Pinpoint the cell where the given text exists, returning its [x, y] midpoint coordinate. 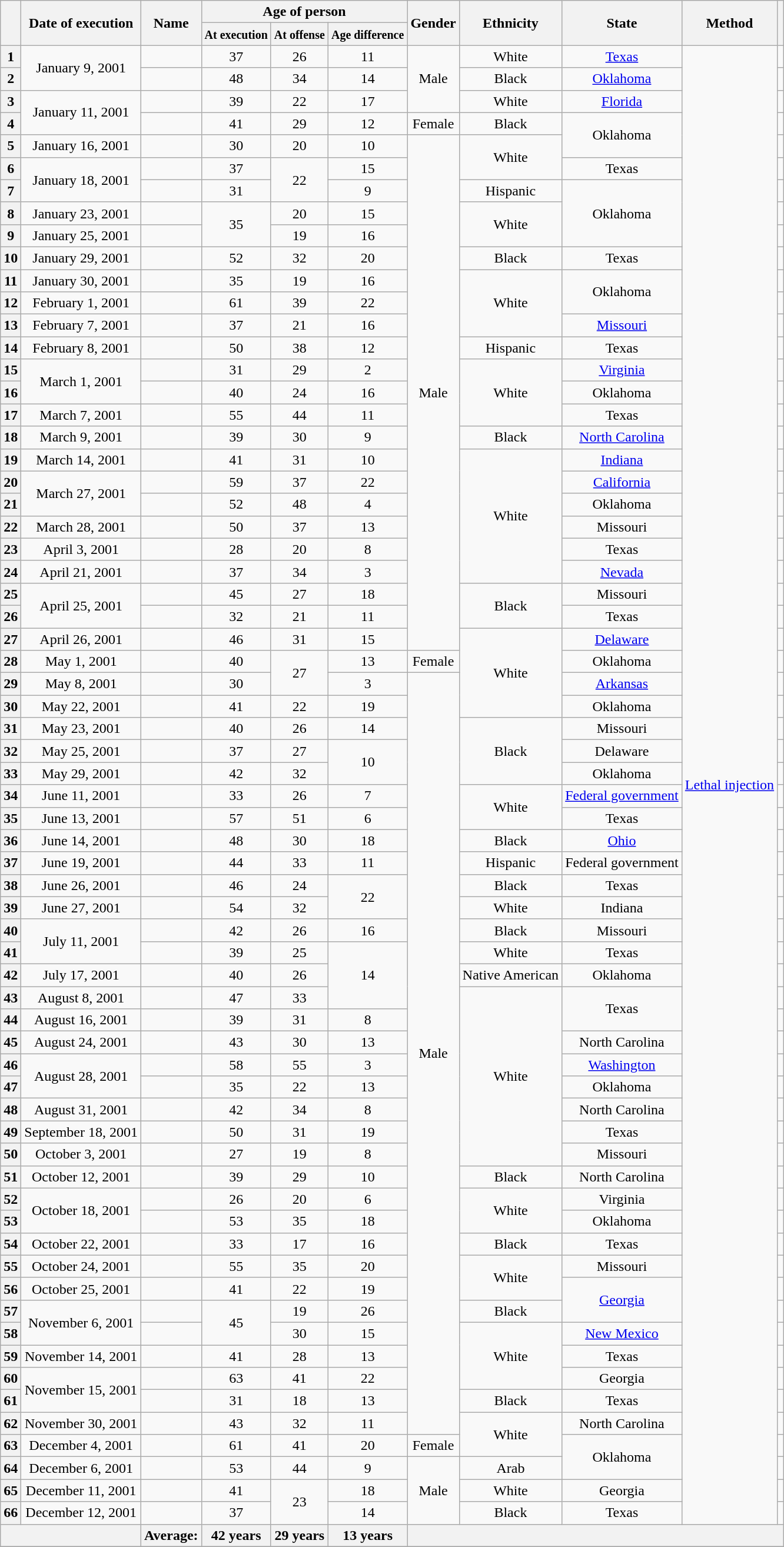
December 11, 2001 [81, 1490]
October 12, 2001 [81, 1177]
April 21, 2001 [81, 572]
California [622, 482]
April 25, 2001 [81, 605]
At execution [236, 34]
April 3, 2001 [81, 549]
Average: [172, 1535]
June 11, 2001 [81, 796]
May 8, 2001 [81, 684]
April 26, 2001 [81, 639]
December 6, 2001 [81, 1468]
October 25, 2001 [81, 1289]
June 26, 2001 [81, 885]
29 years [299, 1535]
May 1, 2001 [81, 662]
January 18, 2001 [81, 180]
May 22, 2001 [81, 706]
January 11, 2001 [81, 112]
February 8, 2001 [81, 348]
Arkansas [622, 684]
July 17, 2001 [81, 975]
October 18, 2001 [81, 1210]
October 3, 2001 [81, 1154]
March 27, 2001 [81, 493]
November 15, 2001 [81, 1390]
62 [11, 1423]
New Mexico [622, 1333]
May 29, 2001 [81, 773]
At offense [299, 34]
August 31, 2001 [81, 1110]
January 16, 2001 [81, 146]
Name [172, 23]
64 [11, 1468]
60 [11, 1379]
January 29, 2001 [81, 258]
June 13, 2001 [81, 818]
Ohio [622, 841]
March 28, 2001 [81, 527]
66 [11, 1513]
August 16, 2001 [81, 1020]
65 [11, 1490]
Florida [622, 101]
Nevada [622, 572]
Gender [433, 23]
October 22, 2001 [81, 1244]
Ethnicity [510, 23]
March 1, 2001 [81, 381]
March 9, 2001 [81, 437]
May 23, 2001 [81, 729]
Arab [510, 1468]
State [622, 23]
March 7, 2001 [81, 415]
August 28, 2001 [81, 1076]
January 9, 2001 [81, 68]
July 11, 2001 [81, 941]
Method [729, 23]
December 12, 2001 [81, 1513]
February 1, 2001 [81, 303]
December 4, 2001 [81, 1446]
Washington [622, 1065]
March 14, 2001 [81, 460]
36 [11, 841]
Date of execution [81, 23]
56 [11, 1289]
5 [11, 146]
May 25, 2001 [81, 751]
June 14, 2001 [81, 841]
November 14, 2001 [81, 1356]
42 years [236, 1535]
August 24, 2001 [81, 1043]
Lethal injection [729, 785]
January 30, 2001 [81, 281]
February 7, 2001 [81, 326]
June 19, 2001 [81, 863]
1 [11, 57]
June 27, 2001 [81, 908]
Age of person [304, 12]
January 23, 2001 [81, 213]
49 [11, 1132]
13 years [367, 1535]
November 6, 2001 [81, 1322]
September 18, 2001 [81, 1132]
November 30, 2001 [81, 1423]
October 24, 2001 [81, 1266]
August 8, 2001 [81, 998]
Native American [510, 975]
Age difference [367, 34]
January 25, 2001 [81, 235]
